Return the [X, Y] coordinate for the center point of the cell that contains the specified text.  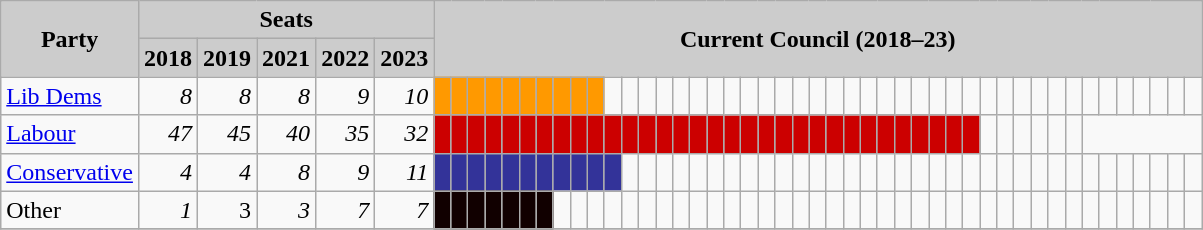
2019 [228, 58]
Conservative [70, 172]
2021 [286, 58]
40 [286, 134]
Labour [70, 134]
2023 [404, 58]
1 [168, 210]
47 [168, 134]
2022 [346, 58]
10 [404, 96]
32 [404, 134]
Other [70, 210]
Current Council (2018–23) [818, 39]
Lib Dems [70, 96]
35 [346, 134]
Party [70, 39]
45 [228, 134]
11 [404, 172]
Seats [286, 20]
2018 [168, 58]
